Locate the cell with the specified text and output its (x, y) center coordinate. 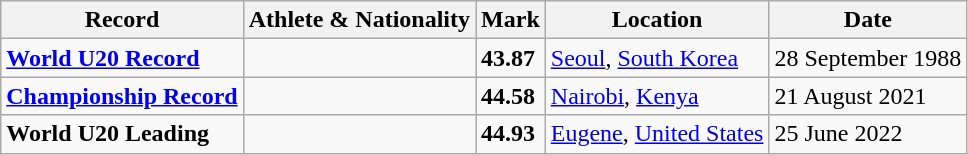
Athlete & Nationality (359, 20)
Nairobi, Kenya (657, 96)
Championship Record (122, 96)
Location (657, 20)
Eugene, United States (657, 134)
World U20 Leading (122, 134)
25 June 2022 (868, 134)
44.58 (511, 96)
World U20 Record (122, 58)
28 September 1988 (868, 58)
Seoul, South Korea (657, 58)
21 August 2021 (868, 96)
Record (122, 20)
Date (868, 20)
Mark (511, 20)
43.87 (511, 58)
44.93 (511, 134)
